Identify which cell holds the provided text, then report its (x, y) central coordinate. 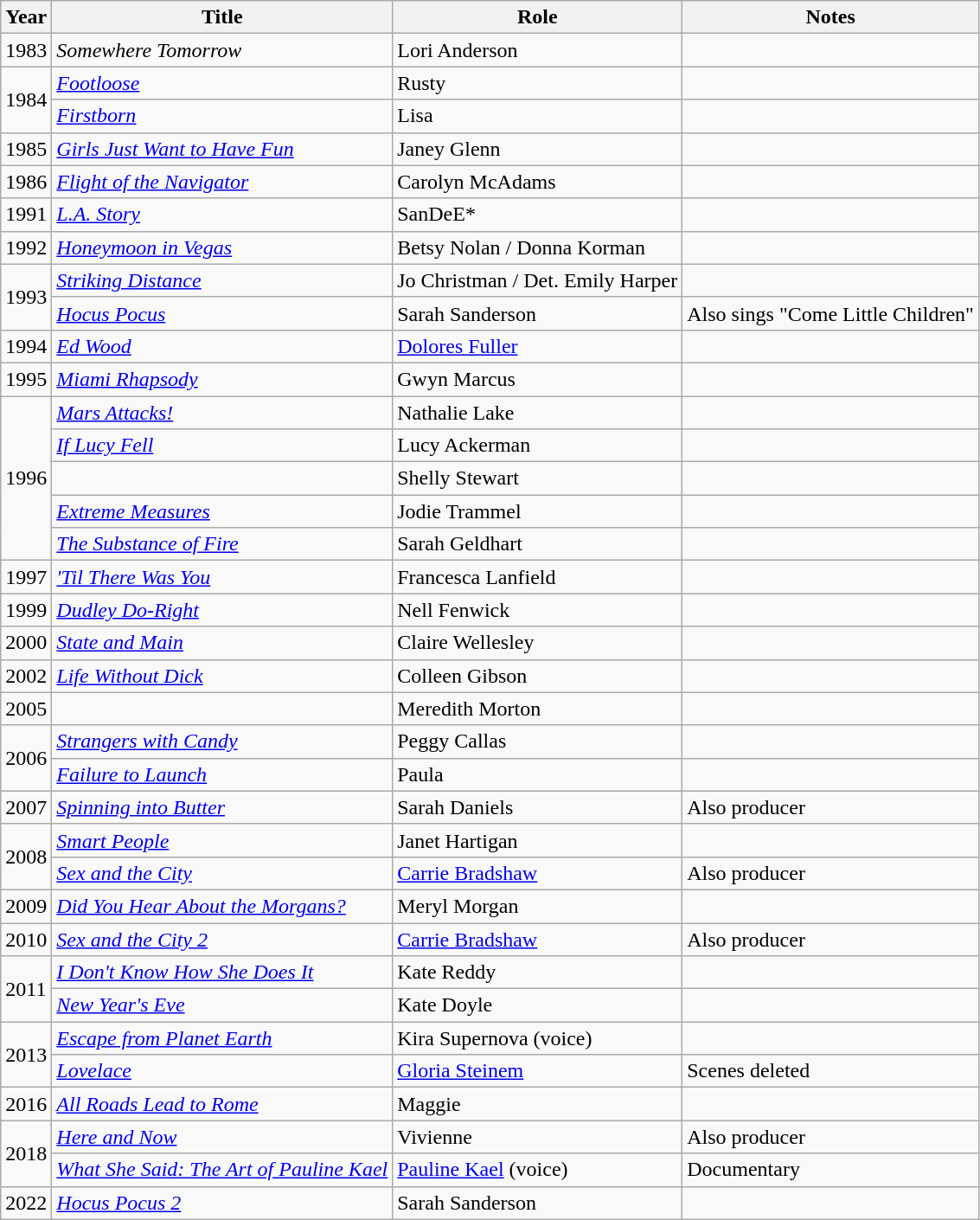
L.A. Story (222, 215)
2008 (26, 857)
Life Without Dick (222, 676)
Ed Wood (222, 346)
Lovelace (222, 1071)
Also sings "Come Little Children" (830, 313)
Colleen Gibson (538, 676)
Title (222, 17)
Kate Reddy (538, 973)
Gwyn Marcus (538, 379)
Peggy Callas (538, 742)
1984 (26, 100)
2016 (26, 1104)
Somewhere Tomorrow (222, 50)
1991 (26, 215)
Maggie (538, 1104)
Nathalie Lake (538, 413)
Hocus Pocus 2 (222, 1203)
2018 (26, 1153)
2002 (26, 676)
2007 (26, 807)
2013 (26, 1055)
I Don't Know How She Does It (222, 973)
Sex and the City (222, 873)
Honeymoon in Vegas (222, 247)
1996 (26, 478)
Mars Attacks! (222, 413)
2005 (26, 709)
Paula (538, 774)
Miami Rhapsody (222, 379)
1994 (26, 346)
Jodie Trammel (538, 511)
1986 (26, 182)
Francesca Lanfield (538, 577)
Girls Just Want to Have Fun (222, 149)
Janet Hartigan (538, 840)
What She Said: The Art of Pauline Kael (222, 1170)
Nell Fenwick (538, 610)
Shelly Stewart (538, 478)
Dolores Fuller (538, 346)
Carolyn McAdams (538, 182)
Scenes deleted (830, 1071)
Kate Doyle (538, 1005)
Spinning into Butter (222, 807)
Gloria Steinem (538, 1071)
'Til There Was You (222, 577)
Strangers with Candy (222, 742)
Pauline Kael (voice) (538, 1170)
1983 (26, 50)
Dudley Do-Right (222, 610)
1985 (26, 149)
1995 (26, 379)
The Substance of Fire (222, 544)
Sarah Geldhart (538, 544)
Did You Hear About the Morgans? (222, 906)
Sarah Daniels (538, 807)
Kira Supernova (voice) (538, 1038)
Striking Distance (222, 280)
Claire Wellesley (538, 643)
SanDeE* (538, 215)
Lisa (538, 116)
Hocus Pocus (222, 313)
Vivienne (538, 1137)
Lori Anderson (538, 50)
2000 (26, 643)
Flight of the Navigator (222, 182)
1997 (26, 577)
2010 (26, 939)
All Roads Lead to Rome (222, 1104)
1992 (26, 247)
Janey Glenn (538, 149)
Here and Now (222, 1137)
1999 (26, 610)
2022 (26, 1203)
2011 (26, 989)
Footloose (222, 83)
Notes (830, 17)
Smart People (222, 840)
Meredith Morton (538, 709)
Documentary (830, 1170)
Meryl Morgan (538, 906)
Year (26, 17)
Firstborn (222, 116)
State and Main (222, 643)
Betsy Nolan / Donna Korman (538, 247)
New Year's Eve (222, 1005)
Role (538, 17)
Rusty (538, 83)
2009 (26, 906)
Sex and the City 2 (222, 939)
Lucy Ackerman (538, 446)
2006 (26, 758)
Failure to Launch (222, 774)
Escape from Planet Earth (222, 1038)
Extreme Measures (222, 511)
If Lucy Fell (222, 446)
1993 (26, 297)
Jo Christman / Det. Emily Harper (538, 280)
